Identify which cell holds the provided text, then report its [X, Y] central coordinate. 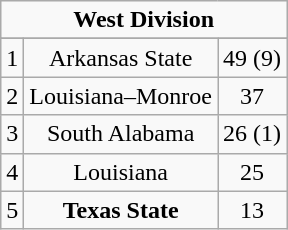
5 [12, 210]
West Division [144, 20]
3 [12, 134]
Arkansas State [121, 58]
26 (1) [252, 134]
Louisiana–Monroe [121, 96]
Louisiana [121, 172]
Texas State [121, 210]
25 [252, 172]
49 (9) [252, 58]
13 [252, 210]
1 [12, 58]
37 [252, 96]
South Alabama [121, 134]
2 [12, 96]
4 [12, 172]
